Output the (x, y) coordinate of the center of the cell containing the given text.  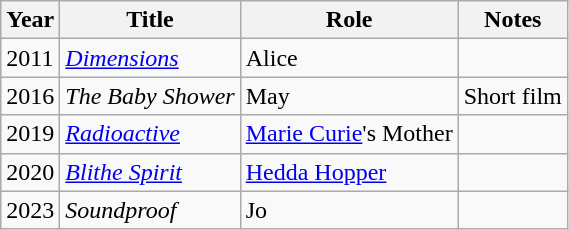
2011 (30, 58)
Marie Curie's Mother (349, 134)
Jo (349, 210)
2020 (30, 172)
Title (150, 20)
Short film (512, 96)
Year (30, 20)
May (349, 96)
Notes (512, 20)
The Baby Shower (150, 96)
Role (349, 20)
Blithe Spirit (150, 172)
Hedda Hopper (349, 172)
Dimensions (150, 58)
Soundproof (150, 210)
2019 (30, 134)
2016 (30, 96)
2023 (30, 210)
Radioactive (150, 134)
Alice (349, 58)
